Return [X, Y] of the center of cell containing provided text 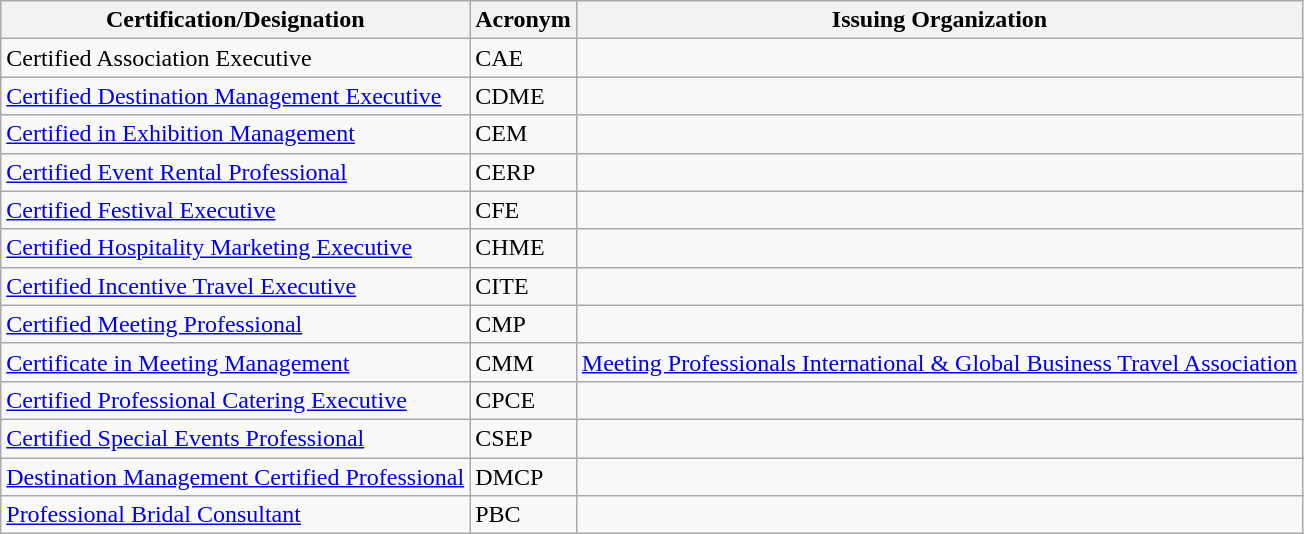
Certified in Exhibition Management [236, 134]
Certification/Designation [236, 20]
CFE [524, 210]
Certified Incentive Travel Executive [236, 286]
Certified Special Events Professional [236, 438]
Certificate in Meeting Management [236, 362]
Certified Festival Executive [236, 210]
Certified Hospitality Marketing Executive [236, 248]
PBC [524, 515]
CMM [524, 362]
Certified Destination Management Executive [236, 96]
Destination Management Certified Professional [236, 477]
Acronym [524, 20]
Certified Professional Catering Executive [236, 400]
CSEP [524, 438]
CITE [524, 286]
Certified Event Rental Professional [236, 172]
CAE [524, 58]
CDME [524, 96]
CEM [524, 134]
Issuing Organization [939, 20]
CPCE [524, 400]
DMCP [524, 477]
Professional Bridal Consultant [236, 515]
Certified Meeting Professional [236, 324]
Certified Association Executive [236, 58]
Meeting Professionals International & Global Business Travel Association [939, 362]
CERP [524, 172]
CHME [524, 248]
CMP [524, 324]
